Locate the cell with the specified text and output its (x, y) center coordinate. 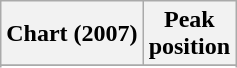
Chart (2007) (72, 34)
Peakposition (189, 34)
